Search for the cell housing the specified text and yield its [X, Y] center coordinate. 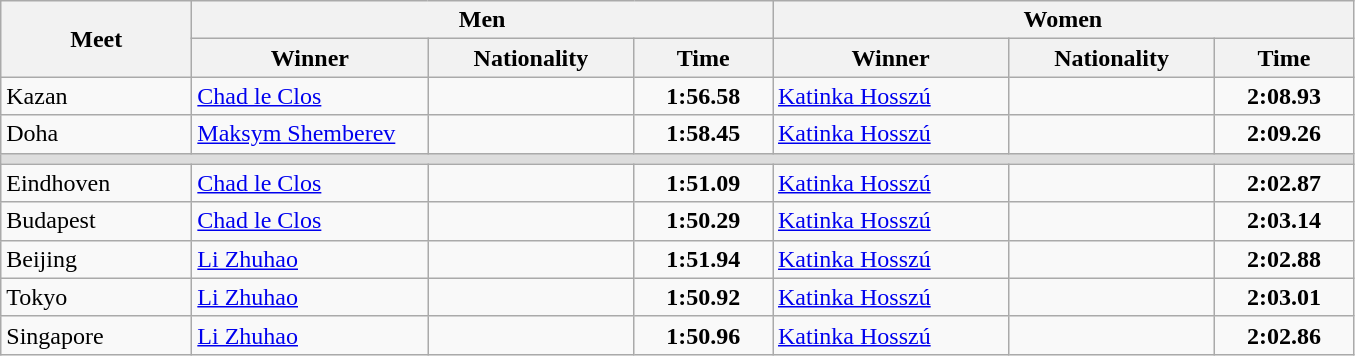
Meet [96, 39]
1:51.94 [704, 259]
Women [1062, 20]
Tokyo [96, 297]
Kazan [96, 96]
Beijing [96, 259]
Budapest [96, 221]
2:02.87 [1284, 183]
2:08.93 [1284, 96]
1:58.45 [704, 134]
1:56.58 [704, 96]
Maksym Shemberev [310, 134]
2:02.86 [1284, 335]
Doha [96, 134]
2:03.01 [1284, 297]
Singapore [96, 335]
1:50.96 [704, 335]
2:09.26 [1284, 134]
1:51.09 [704, 183]
2:03.14 [1284, 221]
1:50.29 [704, 221]
Eindhoven [96, 183]
2:02.88 [1284, 259]
Men [482, 20]
1:50.92 [704, 297]
